Locate the cell with the specified text and output its (x, y) center coordinate. 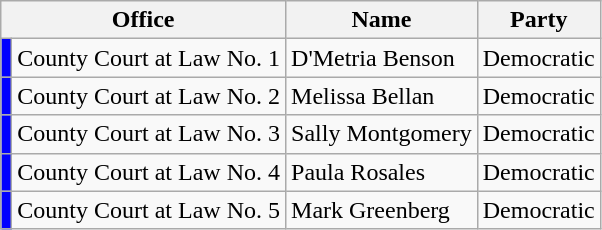
County Court at Law No. 3 (149, 134)
Office (144, 20)
Sally Montgomery (382, 134)
County Court at Law No. 1 (149, 58)
Party (538, 20)
Melissa Bellan (382, 96)
D'Metria Benson (382, 58)
Paula Rosales (382, 172)
County Court at Law No. 5 (149, 210)
Name (382, 20)
Mark Greenberg (382, 210)
County Court at Law No. 2 (149, 96)
County Court at Law No. 4 (149, 172)
